From the cell containing the given text, extract its center point as [X, Y] coordinate. 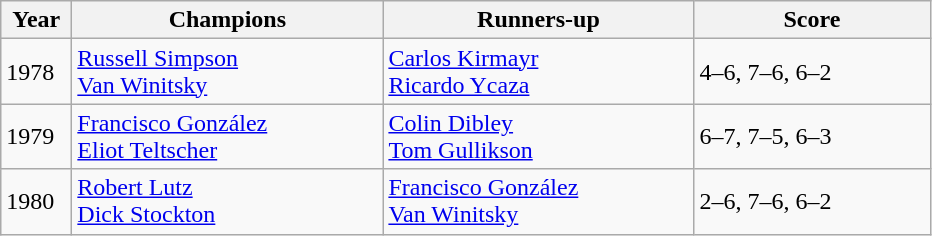
Score [812, 20]
6–7, 7–5, 6–3 [812, 136]
4–6, 7–6, 6–2 [812, 72]
Francisco González Eliot Teltscher [228, 136]
Robert Lutz Dick Stockton [228, 202]
2–6, 7–6, 6–2 [812, 202]
Carlos Kirmayr Ricardo Ycaza [538, 72]
Runners-up [538, 20]
Year [36, 20]
1979 [36, 136]
1978 [36, 72]
Champions [228, 20]
Russell Simpson Van Winitsky [228, 72]
1980 [36, 202]
Francisco González Van Winitsky [538, 202]
Colin Dibley Tom Gullikson [538, 136]
